Return the [X, Y] coordinate for the center point of the cell that contains the specified text.  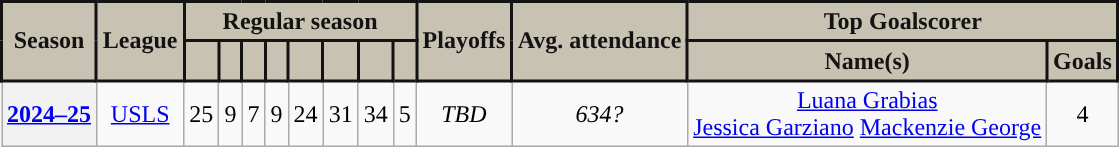
4 [1082, 114]
Name(s) [868, 61]
League [140, 42]
34 [376, 114]
31 [340, 114]
Top Goalscorer [903, 22]
Goals [1082, 61]
TBD [464, 114]
634? [600, 114]
USLS [140, 114]
25 [202, 114]
Avg. attendance [600, 42]
24 [306, 114]
Luana GrabiasJessica Garziano Mackenzie George [868, 114]
Regular season [300, 22]
5 [404, 114]
7 [254, 114]
Season [50, 42]
Playoffs [464, 42]
2024–25 [50, 114]
